Capture the cell that displays the provided text and extract its [x, y] central coordinate. 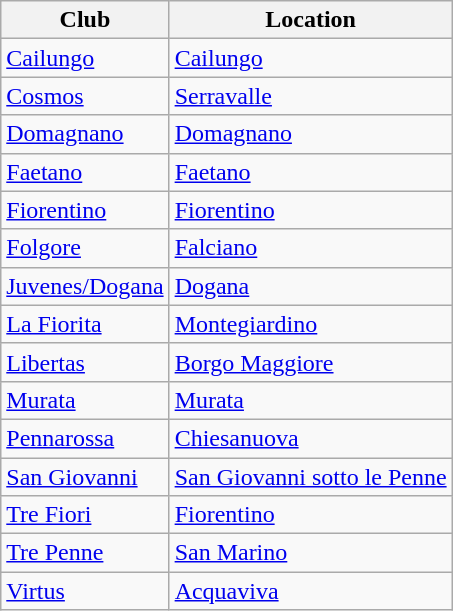
La Fiorita [85, 324]
Acquaviva [310, 591]
Dogana [310, 286]
Virtus [85, 591]
Tre Penne [85, 553]
Juvenes/Dogana [85, 286]
San Marino [310, 553]
Libertas [85, 362]
San Giovanni sotto le Penne [310, 477]
Falciano [310, 248]
Location [310, 20]
Chiesanuova [310, 438]
Borgo Maggiore [310, 362]
Tre Fiori [85, 515]
Club [85, 20]
Cosmos [85, 96]
Serravalle [310, 96]
San Giovanni [85, 477]
Folgore [85, 248]
Pennarossa [85, 438]
Montegiardino [310, 324]
